Determine the (X, Y) coordinate at the center of the cell enclosing the given text.  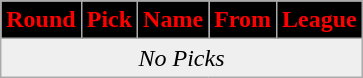
Pick (109, 20)
From (243, 20)
Name (174, 20)
No Picks (182, 58)
Round (41, 20)
League (320, 20)
